Pinpoint the cell where the given text exists, returning its [X, Y] midpoint coordinate. 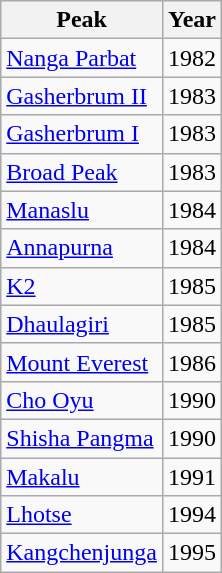
1986 [192, 362]
Shisha Pangma [82, 438]
Kangchenjunga [82, 553]
Nanga Parbat [82, 58]
Dhaulagiri [82, 324]
Mount Everest [82, 362]
1991 [192, 477]
Annapurna [82, 248]
1995 [192, 553]
Broad Peak [82, 172]
Gasherbrum II [82, 96]
1982 [192, 58]
Gasherbrum I [82, 134]
K2 [82, 286]
Cho Oyu [82, 400]
Lhotse [82, 515]
Year [192, 20]
Manaslu [82, 210]
1994 [192, 515]
Peak [82, 20]
Makalu [82, 477]
